Scan for the cell matching the given text and deliver its (X, Y) coordinate at center. 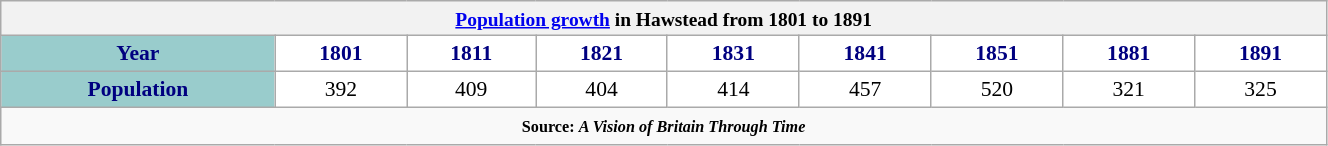
520 (997, 90)
414 (733, 90)
325 (1261, 90)
321 (1129, 90)
1811 (472, 54)
1891 (1261, 54)
1851 (997, 54)
457 (865, 90)
404 (602, 90)
1841 (865, 54)
Year (138, 54)
1801 (341, 54)
Population growth in Hawstead from 1801 to 1891 (664, 18)
1881 (1129, 54)
1831 (733, 54)
Source: A Vision of Britain Through Time (664, 126)
409 (472, 90)
392 (341, 90)
1821 (602, 54)
Population (138, 90)
